Detect which cell encompasses the target text, then output its (x, y) center coordinate. 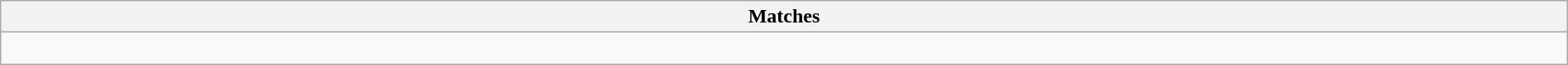
Matches (784, 17)
